Determine the [X, Y] coordinate at the center of the cell enclosing the given text.  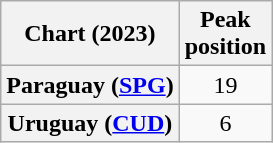
Paraguay (SPG) [90, 85]
19 [225, 85]
Uruguay (CUD) [90, 123]
6 [225, 123]
Peakposition [225, 34]
Chart (2023) [90, 34]
